Scan for the cell matching the given text and deliver its (X, Y) coordinate at center. 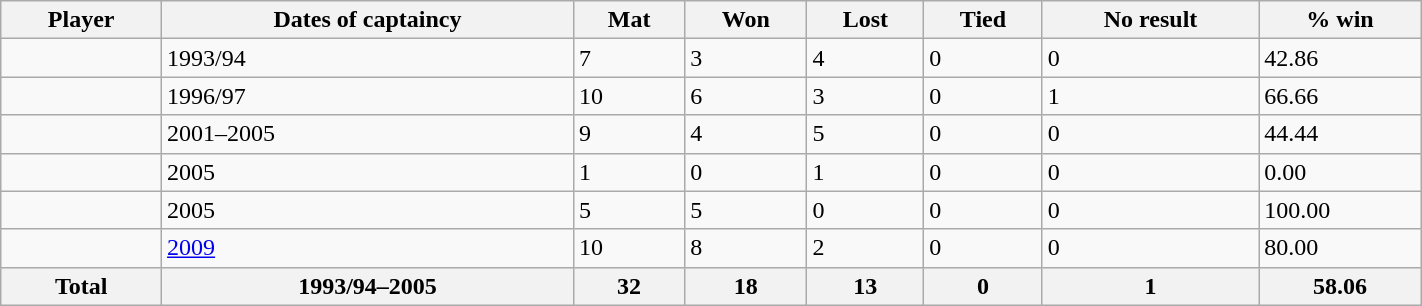
80.00 (1340, 248)
2001–2005 (368, 134)
1993/94 (368, 58)
Player (82, 20)
Dates of captaincy (368, 20)
58.06 (1340, 286)
32 (628, 286)
13 (866, 286)
100.00 (1340, 210)
Lost (866, 20)
% win (1340, 20)
2009 (368, 248)
Won (746, 20)
1993/94–2005 (368, 286)
8 (746, 248)
Mat (628, 20)
7 (628, 58)
42.86 (1340, 58)
66.66 (1340, 96)
No result (1150, 20)
1996/97 (368, 96)
Total (82, 286)
0.00 (1340, 172)
6 (746, 96)
9 (628, 134)
18 (746, 286)
44.44 (1340, 134)
Tied (984, 20)
2 (866, 248)
